Locate the cell with the specified text and output its [x, y] center coordinate. 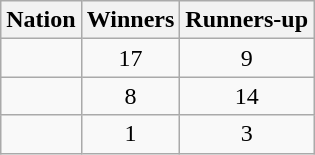
8 [130, 96]
1 [130, 134]
3 [247, 134]
Nation [41, 20]
Winners [130, 20]
Runners-up [247, 20]
17 [130, 58]
9 [247, 58]
14 [247, 96]
